Return [x, y] of the center of cell containing provided text 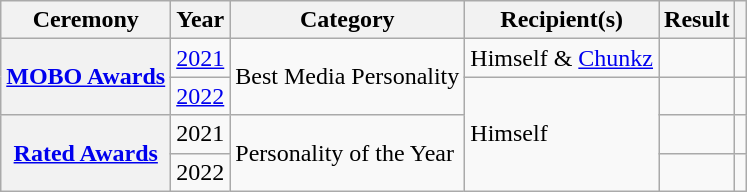
Result [697, 20]
Year [200, 20]
Best Media Personality [348, 77]
Himself [562, 134]
Himself & Chunkz [562, 58]
MOBO Awards [86, 77]
Rated Awards [86, 153]
Personality of the Year [348, 153]
Category [348, 20]
Ceremony [86, 20]
Recipient(s) [562, 20]
